Return the (X, Y) coordinate for the center point of the cell that contains the specified text.  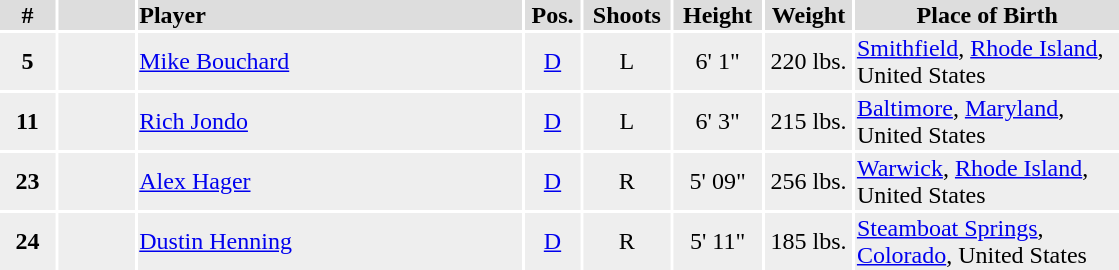
Player (330, 15)
# (28, 15)
5' 09" (718, 182)
256 lbs. (809, 182)
Mike Bouchard (330, 62)
Rich Jondo (330, 122)
23 (28, 182)
Dustin Henning (330, 242)
220 lbs. (809, 62)
6' 3" (718, 122)
Steamboat Springs, Colorado, United States (987, 242)
Warwick, Rhode Island, United States (987, 182)
Weight (809, 15)
Place of Birth (987, 15)
5' 11" (718, 242)
5 (28, 62)
Shoots (627, 15)
Height (718, 15)
185 lbs. (809, 242)
11 (28, 122)
Smithfield, Rhode Island, United States (987, 62)
215 lbs. (809, 122)
24 (28, 242)
Baltimore, Maryland, United States (987, 122)
Pos. (552, 15)
Alex Hager (330, 182)
6' 1" (718, 62)
